Return [x, y] of the center of cell containing provided text 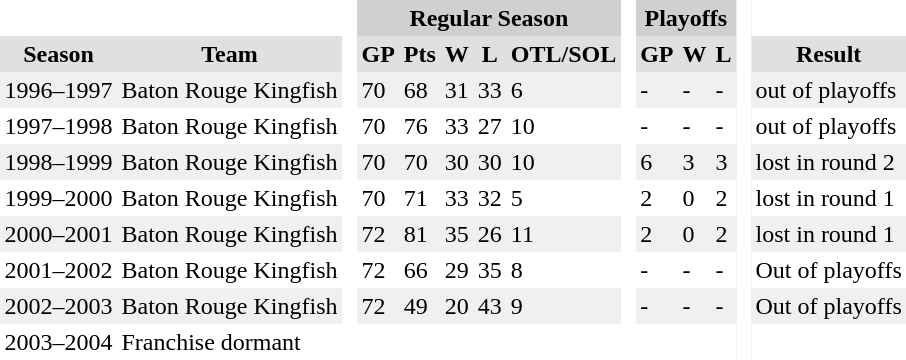
2001–2002 [58, 270]
27 [490, 126]
1998–1999 [58, 162]
Franchise dormant [414, 342]
76 [420, 126]
71 [420, 198]
Season [58, 54]
Result [828, 54]
Regular Season [489, 18]
Pts [420, 54]
66 [420, 270]
lost in round 2 [828, 162]
20 [456, 306]
Team [230, 54]
11 [563, 234]
81 [420, 234]
49 [420, 306]
29 [456, 270]
OTL/SOL [563, 54]
68 [420, 90]
1999–2000 [58, 198]
5 [563, 198]
1996–1997 [58, 90]
Playoffs [686, 18]
2000–2001 [58, 234]
43 [490, 306]
26 [490, 234]
8 [563, 270]
1997–1998 [58, 126]
2002–2003 [58, 306]
32 [490, 198]
2003–2004 [58, 342]
9 [563, 306]
31 [456, 90]
